Pinpoint the cell where the given text exists, returning its (x, y) midpoint coordinate. 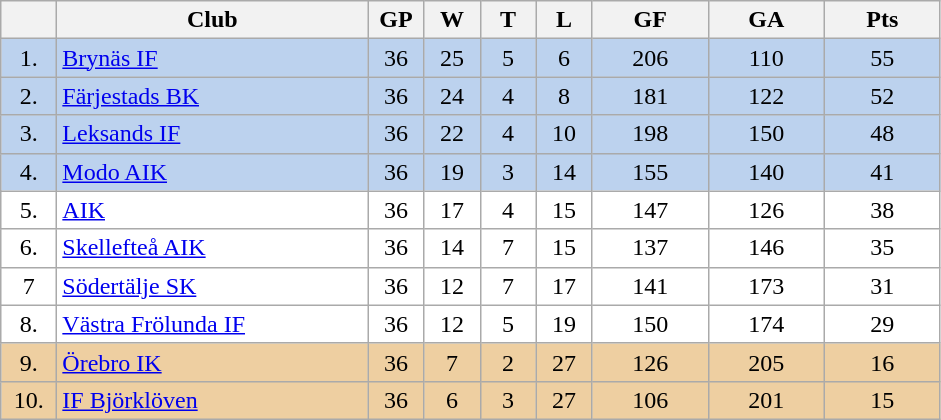
201 (766, 400)
T (508, 20)
31 (882, 286)
206 (650, 58)
41 (882, 172)
110 (766, 58)
W (452, 20)
137 (650, 248)
48 (882, 134)
IF Björklöven (212, 400)
Pts (882, 20)
10. (29, 400)
GA (766, 20)
140 (766, 172)
8 (564, 96)
Leksands IF (212, 134)
22 (452, 134)
3. (29, 134)
147 (650, 210)
4. (29, 172)
35 (882, 248)
Skellefteå AIK (212, 248)
205 (766, 362)
173 (766, 286)
25 (452, 58)
38 (882, 210)
Södertälje SK (212, 286)
L (564, 20)
Örebro IK (212, 362)
106 (650, 400)
Club (212, 20)
9. (29, 362)
Modo AIK (212, 172)
52 (882, 96)
5. (29, 210)
174 (766, 324)
10 (564, 134)
AIK (212, 210)
2 (508, 362)
198 (650, 134)
181 (650, 96)
155 (650, 172)
24 (452, 96)
GP (396, 20)
141 (650, 286)
Färjestads BK (212, 96)
1. (29, 58)
146 (766, 248)
GF (650, 20)
16 (882, 362)
Brynäs IF (212, 58)
8. (29, 324)
2. (29, 96)
29 (882, 324)
122 (766, 96)
6. (29, 248)
Västra Frölunda IF (212, 324)
55 (882, 58)
